Identify which cell holds the provided text, then report its [X, Y] central coordinate. 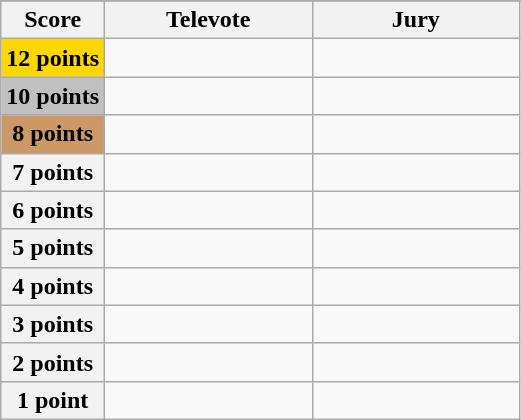
3 points [53, 324]
7 points [53, 172]
4 points [53, 286]
Televote [209, 20]
10 points [53, 96]
6 points [53, 210]
8 points [53, 134]
12 points [53, 58]
5 points [53, 248]
Jury [416, 20]
Score [53, 20]
1 point [53, 400]
2 points [53, 362]
